Extract the (x, y) coordinate from the center of the cell holding the provided text.  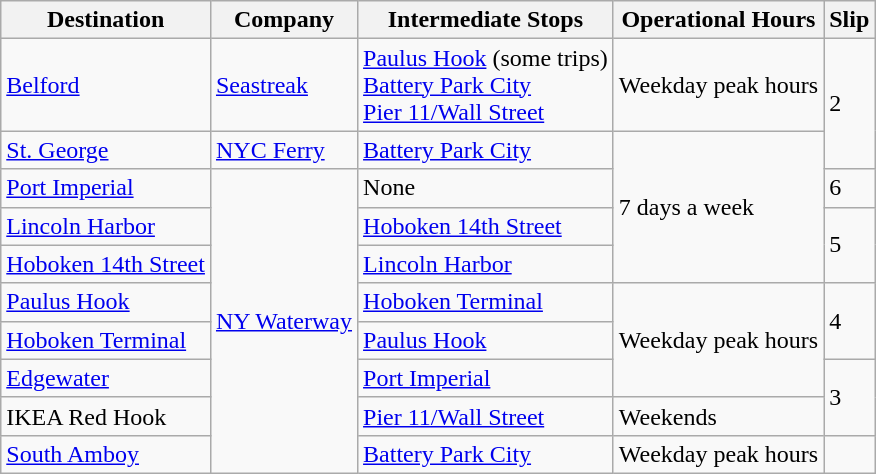
3 (850, 397)
Belford (106, 85)
NYC Ferry (284, 150)
Pier 11/Wall Street (486, 416)
2 (850, 104)
7 days a week (718, 207)
NY Waterway (284, 321)
None (486, 188)
St. George (106, 150)
Weekends (718, 416)
6 (850, 188)
Intermediate Stops (486, 20)
Edgewater (106, 378)
Seastreak (284, 85)
4 (850, 321)
Destination (106, 20)
Paulus Hook (some trips)Battery Park CityPier 11/Wall Street (486, 85)
IKEA Red Hook (106, 416)
South Amboy (106, 454)
5 (850, 245)
Slip (850, 20)
Company (284, 20)
Operational Hours (718, 20)
